Return the [x, y] coordinate for the center point of the cell that contains the specified text.  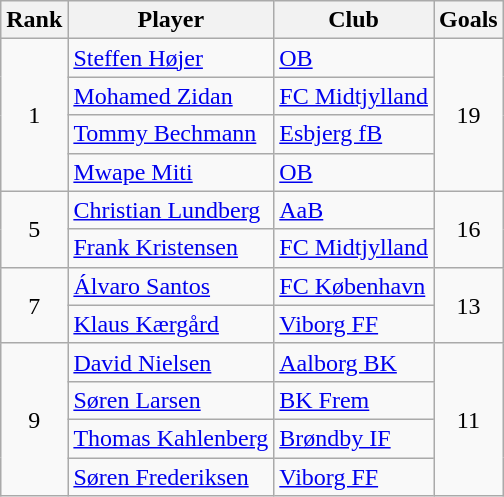
Søren Larsen [171, 400]
Rank [34, 20]
Brøndby IF [354, 438]
11 [469, 419]
16 [469, 229]
Christian Lundberg [171, 210]
Klaus Kærgård [171, 324]
AaB [354, 210]
Club [354, 20]
19 [469, 115]
Aalborg BK [354, 362]
Mwape Miti [171, 172]
Esbjerg fB [354, 134]
1 [34, 115]
5 [34, 229]
Goals [469, 20]
Tommy Bechmann [171, 134]
9 [34, 419]
Player [171, 20]
Søren Frederiksen [171, 477]
Thomas Kahlenberg [171, 438]
Mohamed Zidan [171, 96]
FC København [354, 286]
Steffen Højer [171, 58]
Frank Kristensen [171, 248]
BK Frem [354, 400]
Álvaro Santos [171, 286]
David Nielsen [171, 362]
7 [34, 305]
13 [469, 305]
